Output the [x, y] coordinate of the center of the cell containing the given text.  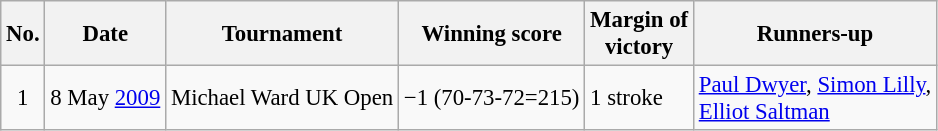
Michael Ward UK Open [282, 98]
8 May 2009 [106, 98]
No. [23, 34]
−1 (70-73-72=215) [492, 98]
Date [106, 34]
Paul Dwyer, Simon Lilly, Elliot Saltman [814, 98]
1 [23, 98]
1 stroke [640, 98]
Winning score [492, 34]
Tournament [282, 34]
Margin ofvictory [640, 34]
Runners-up [814, 34]
